Output the [x, y] coordinate of the center of the cell containing the given text.  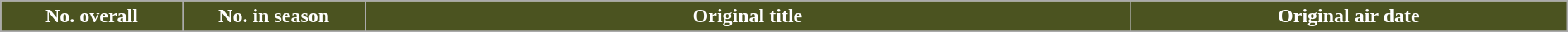
Original title [748, 16]
No. in season [274, 16]
No. overall [92, 16]
Original air date [1348, 16]
